Identify which cell holds the provided text, then report its [X, Y] central coordinate. 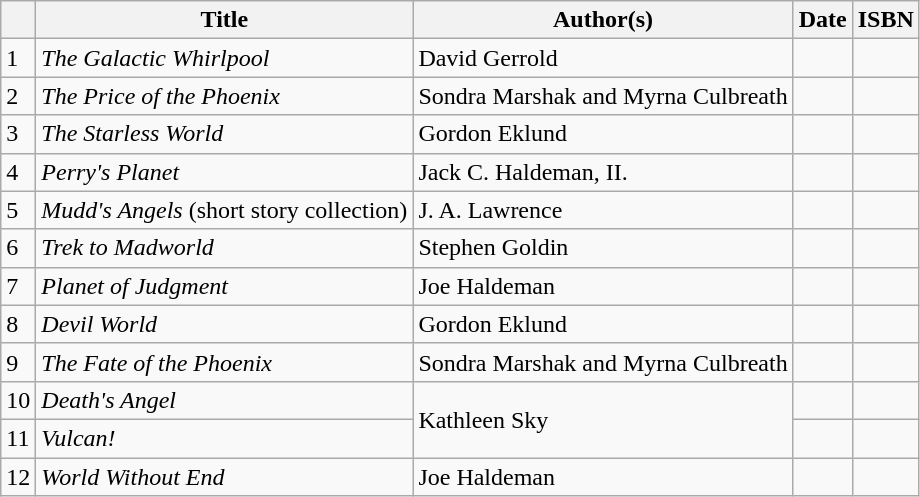
ISBN [886, 20]
Kathleen Sky [603, 419]
The Price of the Phoenix [224, 96]
12 [18, 477]
2 [18, 96]
Perry's Planet [224, 172]
David Gerrold [603, 58]
Title [224, 20]
Planet of Judgment [224, 286]
The Fate of the Phoenix [224, 362]
5 [18, 210]
Mudd's Angels (short story collection) [224, 210]
10 [18, 400]
World Without End [224, 477]
Stephen Goldin [603, 248]
7 [18, 286]
Date [822, 20]
6 [18, 248]
J. A. Lawrence [603, 210]
Author(s) [603, 20]
3 [18, 134]
The Starless World [224, 134]
11 [18, 438]
Jack C. Haldeman, II. [603, 172]
Trek to Madworld [224, 248]
Death's Angel [224, 400]
Devil World [224, 324]
8 [18, 324]
4 [18, 172]
9 [18, 362]
The Galactic Whirlpool [224, 58]
Vulcan! [224, 438]
1 [18, 58]
